Extract the [X, Y] coordinate from the center of the cell holding the provided text.  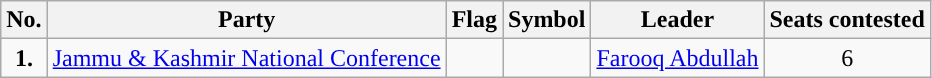
1. [24, 58]
Seats contested [847, 20]
Symbol [546, 20]
No. [24, 20]
6 [847, 58]
Flag [474, 20]
Leader [678, 20]
Farooq Abdullah [678, 58]
Party [246, 20]
Jammu & Kashmir National Conference [246, 58]
